Locate the cell with the specified text and output its (x, y) center coordinate. 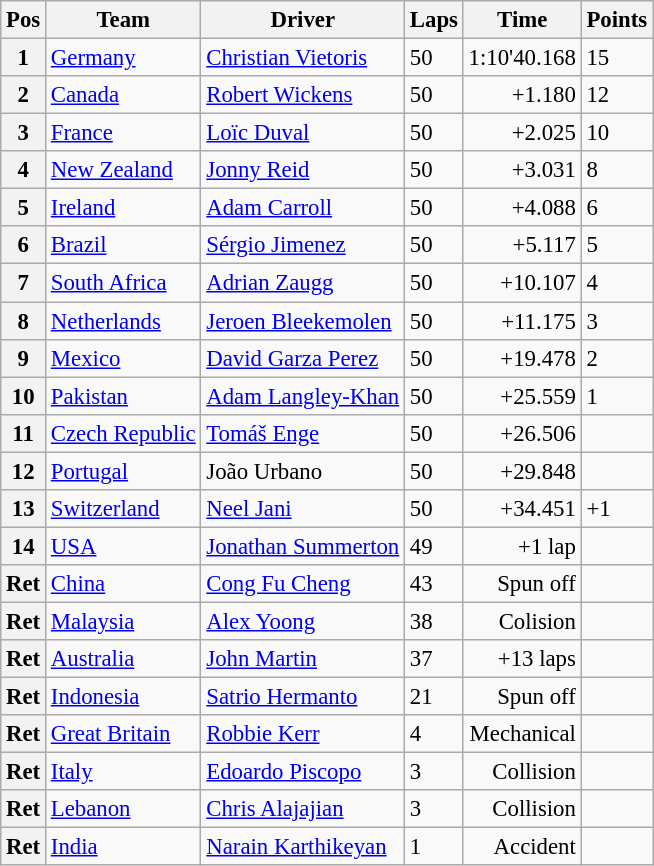
15 (616, 58)
India (124, 847)
+1 lap (522, 546)
Netherlands (124, 321)
+34.451 (522, 509)
Pakistan (124, 396)
Great Britain (124, 734)
+10.107 (522, 283)
13 (24, 509)
+1.180 (522, 95)
Ireland (124, 208)
Indonesia (124, 697)
Canada (124, 95)
Narain Karthikeyan (303, 847)
Sérgio Jimenez (303, 245)
+19.478 (522, 358)
Adrian Zaugg (303, 283)
Adam Carroll (303, 208)
+2.025 (522, 133)
11 (24, 433)
37 (434, 659)
Accident (522, 847)
Germany (124, 58)
+3.031 (522, 170)
Satrio Hermanto (303, 697)
+26.506 (522, 433)
+13 laps (522, 659)
Neel Jani (303, 509)
43 (434, 584)
Switzerland (124, 509)
Australia (124, 659)
Jonny Reid (303, 170)
+1 (616, 509)
+29.848 (522, 471)
Colision (522, 621)
Mexico (124, 358)
+11.175 (522, 321)
9 (24, 358)
China (124, 584)
+25.559 (522, 396)
Adam Langley-Khan (303, 396)
Pos (24, 20)
7 (24, 283)
John Martin (303, 659)
Edoardo Piscopo (303, 772)
Jonathan Summerton (303, 546)
João Urbano (303, 471)
Mechanical (522, 734)
Points (616, 20)
USA (124, 546)
Time (522, 20)
Italy (124, 772)
Jeroen Bleekemolen (303, 321)
49 (434, 546)
Portugal (124, 471)
Laps (434, 20)
14 (24, 546)
Tomáš Enge (303, 433)
Malaysia (124, 621)
Robert Wickens (303, 95)
New Zealand (124, 170)
Czech Republic (124, 433)
Team (124, 20)
38 (434, 621)
+5.117 (522, 245)
David Garza Perez (303, 358)
Cong Fu Cheng (303, 584)
South Africa (124, 283)
Lebanon (124, 809)
Chris Alajajian (303, 809)
Loïc Duval (303, 133)
Alex Yoong (303, 621)
France (124, 133)
Brazil (124, 245)
Driver (303, 20)
21 (434, 697)
Christian Vietoris (303, 58)
1:10'40.168 (522, 58)
Robbie Kerr (303, 734)
+4.088 (522, 208)
